For the text-containing cell, return its midpoint in [X, Y] coordinate format. 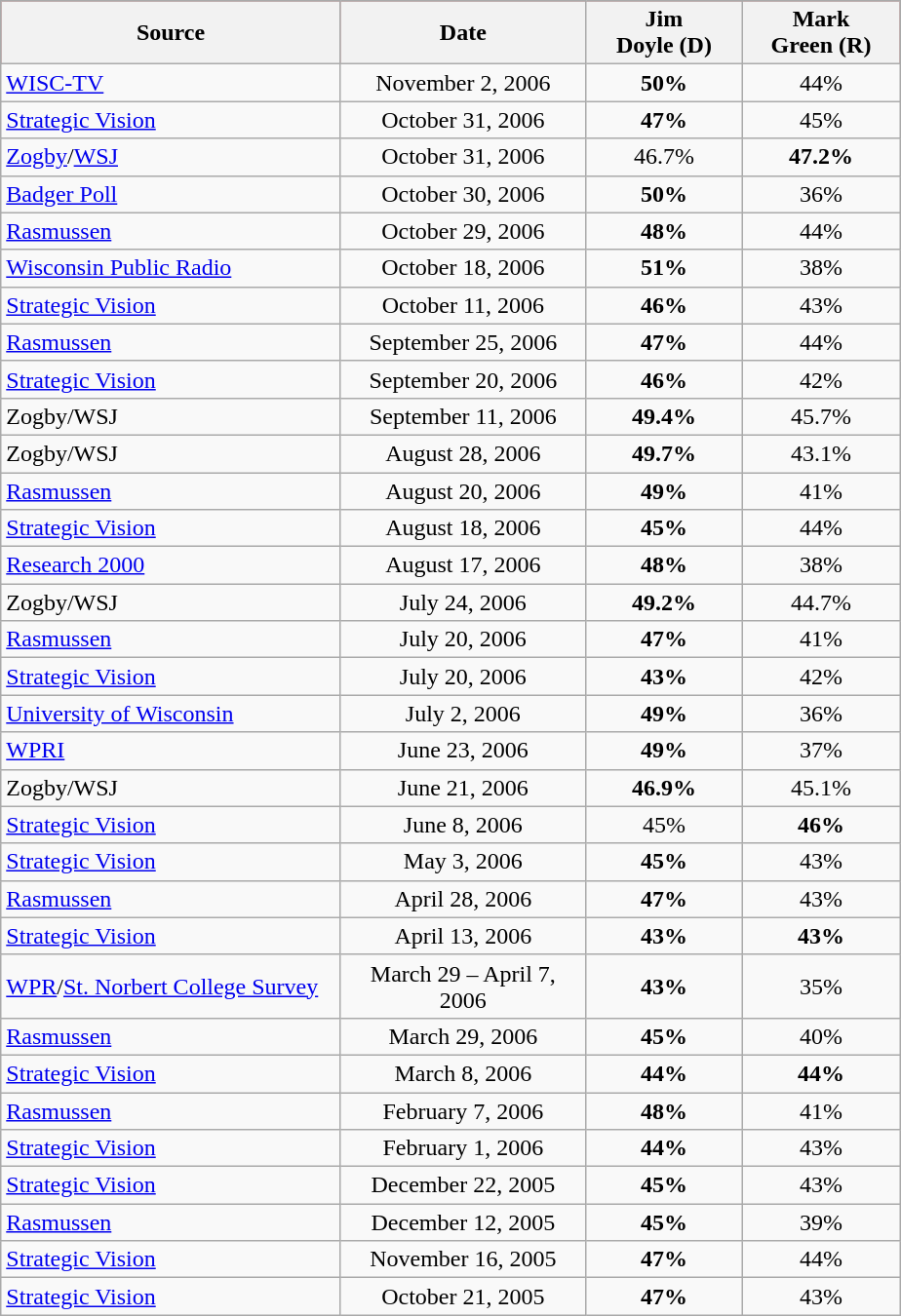
August 17, 2006 [462, 565]
Wisconsin Public Radio [172, 268]
September 11, 2006 [462, 416]
46.9% [663, 788]
March 29, 2006 [462, 1036]
WPR/St. Norbert College Survey [172, 987]
Date [462, 33]
51% [663, 268]
July 2, 2006 [462, 714]
49.4% [663, 416]
October 29, 2006 [462, 231]
April 13, 2006 [462, 936]
JimDoyle (D) [663, 33]
University of Wisconsin [172, 714]
Badger Poll [172, 194]
39% [821, 1222]
March 8, 2006 [462, 1073]
47.2% [821, 157]
August 20, 2006 [462, 490]
Research 2000 [172, 565]
40% [821, 1036]
June 8, 2006 [462, 825]
August 28, 2006 [462, 453]
WISC-TV [172, 83]
December 22, 2005 [462, 1185]
June 21, 2006 [462, 788]
46.7% [663, 157]
WPRI [172, 751]
October 11, 2006 [462, 305]
August 18, 2006 [462, 528]
July 24, 2006 [462, 602]
February 1, 2006 [462, 1148]
November 16, 2005 [462, 1259]
September 25, 2006 [462, 342]
April 28, 2006 [462, 899]
June 23, 2006 [462, 751]
35% [821, 987]
49.7% [663, 453]
Source [172, 33]
February 7, 2006 [462, 1110]
October 18, 2006 [462, 268]
49.2% [663, 602]
November 2, 2006 [462, 83]
September 20, 2006 [462, 379]
43.1% [821, 453]
44.7% [821, 602]
October 30, 2006 [462, 194]
37% [821, 751]
December 12, 2005 [462, 1222]
October 21, 2005 [462, 1297]
45.1% [821, 788]
MarkGreen (R) [821, 33]
45.7% [821, 416]
May 3, 2006 [462, 862]
March 29 – April 7, 2006 [462, 987]
